Determine the (X, Y) coordinate at the center of the cell enclosing the given text.  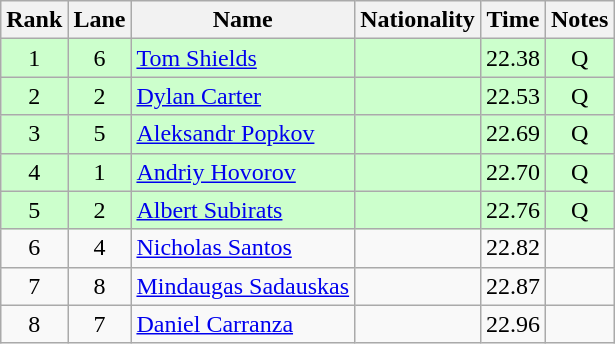
Lane (100, 20)
Time (512, 20)
22.69 (512, 134)
Notes (579, 20)
3 (34, 134)
Andriy Hovorov (243, 172)
Mindaugas Sadauskas (243, 286)
22.38 (512, 58)
22.96 (512, 324)
22.76 (512, 210)
Nicholas Santos (243, 248)
Daniel Carranza (243, 324)
Rank (34, 20)
Aleksandr Popkov (243, 134)
Nationality (418, 20)
22.70 (512, 172)
22.82 (512, 248)
Name (243, 20)
Albert Subirats (243, 210)
Tom Shields (243, 58)
Dylan Carter (243, 96)
22.53 (512, 96)
22.87 (512, 286)
